Return (x, y) of the center of cell containing provided text 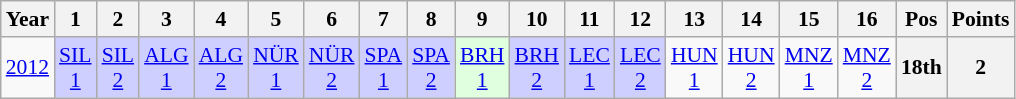
2012 (28, 68)
LEC1 (590, 68)
MNZ2 (867, 68)
HUN1 (694, 68)
Year (28, 19)
16 (867, 19)
10 (536, 19)
3 (166, 19)
18th (922, 68)
6 (332, 19)
11 (590, 19)
SPA1 (383, 68)
15 (809, 19)
9 (482, 19)
13 (694, 19)
BRH2 (536, 68)
BRH1 (482, 68)
NÜR2 (332, 68)
SIL2 (118, 68)
NÜR1 (276, 68)
LEC2 (640, 68)
HUN2 (752, 68)
1 (76, 19)
12 (640, 19)
14 (752, 19)
SPA2 (431, 68)
ALG1 (166, 68)
Pos (922, 19)
4 (221, 19)
5 (276, 19)
Points (981, 19)
ALG2 (221, 68)
SIL1 (76, 68)
7 (383, 19)
MNZ1 (809, 68)
8 (431, 19)
